For the text-containing cell, return its midpoint in (x, y) coordinate format. 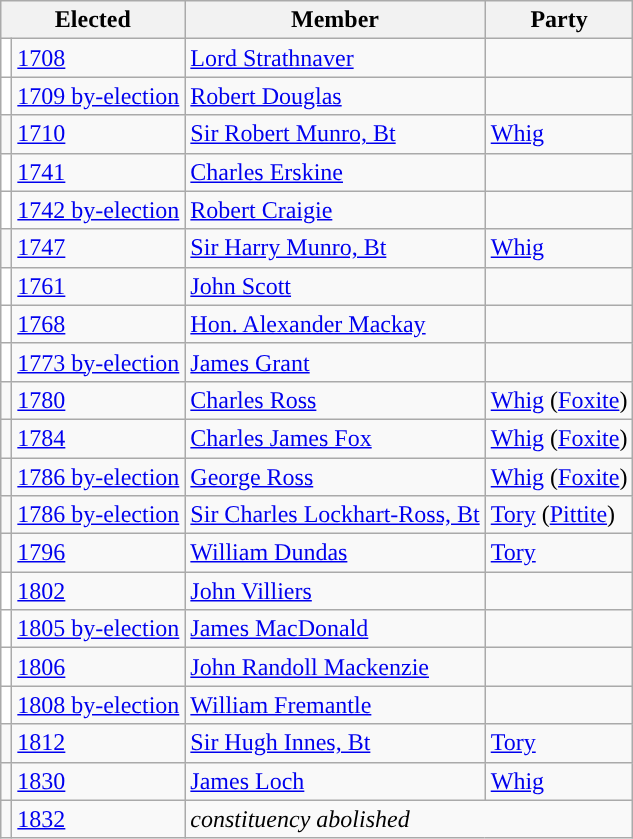
1830 (98, 781)
William Fremantle (335, 705)
James Loch (335, 781)
Robert Craigie (335, 210)
1812 (98, 743)
1805 by-election (98, 629)
1796 (98, 553)
Sir Harry Munro, Bt (335, 248)
Member (335, 20)
John Randoll Mackenzie (335, 667)
1709 by-election (98, 96)
1806 (98, 667)
Party (559, 20)
William Dundas (335, 553)
1742 by-election (98, 210)
Lord Strathnaver (335, 58)
Charles Erskine (335, 172)
Charles James Fox (335, 438)
1710 (98, 134)
1780 (98, 400)
Sir Hugh Innes, Bt (335, 743)
1708 (98, 58)
John Scott (335, 286)
Hon. Alexander Mackay (335, 324)
Elected (93, 20)
1761 (98, 286)
constituency abolished (409, 819)
John Villiers (335, 591)
1832 (98, 819)
1784 (98, 438)
Sir Robert Munro, Bt (335, 134)
Robert Douglas (335, 96)
James MacDonald (335, 629)
Tory (Pittite) (559, 515)
Charles Ross (335, 400)
1808 by-election (98, 705)
Sir Charles Lockhart-Ross, Bt (335, 515)
1747 (98, 248)
1768 (98, 324)
1802 (98, 591)
1741 (98, 172)
George Ross (335, 477)
1773 by-election (98, 362)
James Grant (335, 362)
